From the cell containing the given text, extract its center point as [x, y] coordinate. 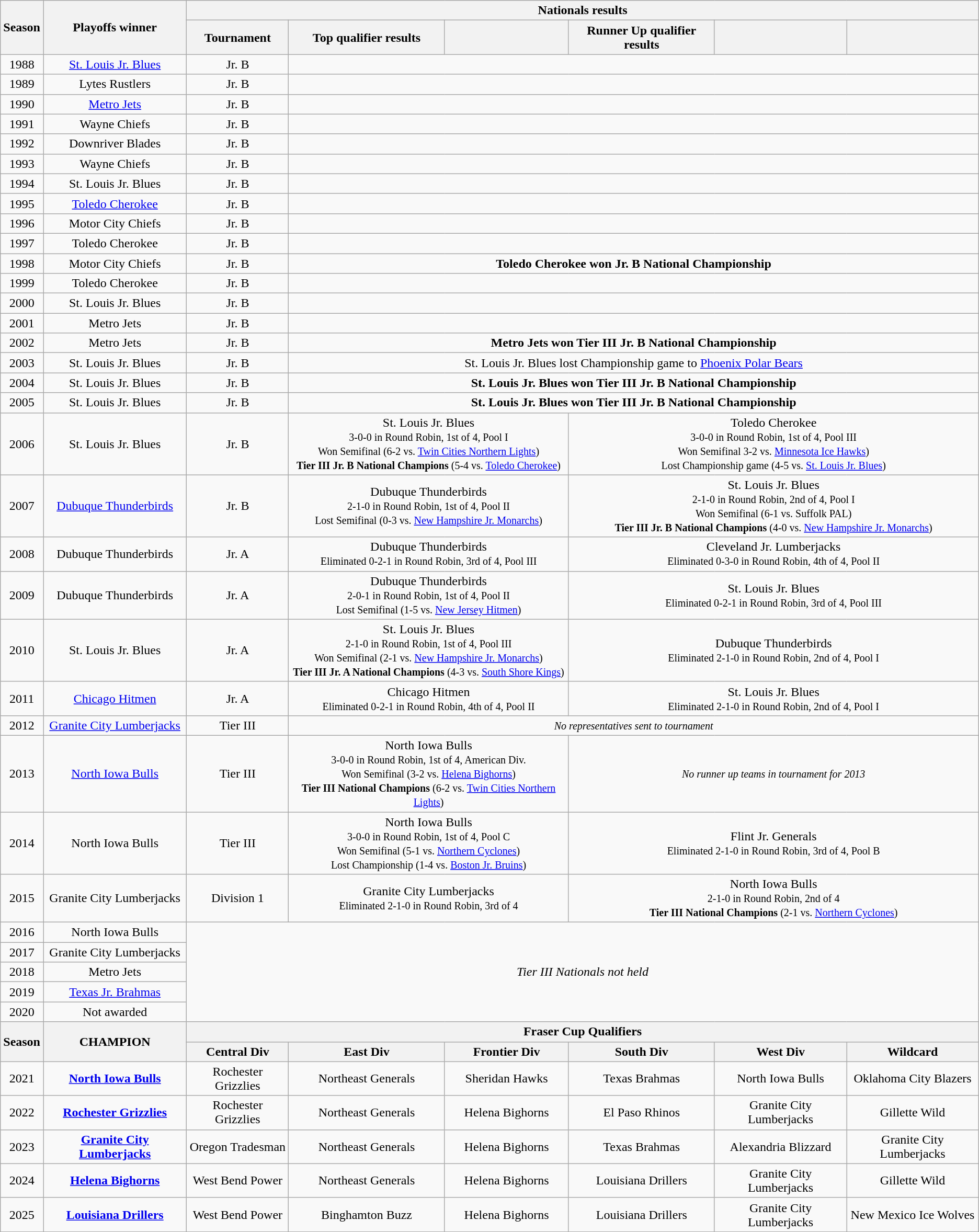
2006 [22, 443]
Cleveland Jr. LumberjacksEliminated 0-3-0 in Round Robin, 4th of 4, Pool II [773, 554]
2003 [22, 363]
1994 [22, 184]
1992 [22, 144]
Dubuque Thunderbirds2-1-0 in Round Robin, 1st of 4, Pool IILost Semifinal (0-3 vs. New Hampshire Jr. Monarchs) [429, 506]
Chicago HitmenEliminated 0-2-1 in Round Robin, 4th of 4, Pool II [429, 699]
Nationals results [583, 10]
2001 [22, 323]
1999 [22, 283]
Playoffs winner [115, 27]
Texas Jr. Brahmas [115, 992]
2014 [22, 843]
Wildcard [913, 1052]
Flint Jr. GeneralsEliminated 2-1-0 in Round Robin, 3rd of 4, Pool B [773, 843]
Downriver Blades [115, 144]
2010 [22, 651]
Dubuque ThunderbirdsEliminated 0-2-1 in Round Robin, 3rd of 4, Pool III [429, 554]
Dubuque Thunderbirds2-0-1 in Round Robin, 1st of 4, Pool IILost Semifinal (1-5 vs. New Jersey Hitmen) [429, 595]
Tournament [237, 38]
Sheridan Hawks [506, 1078]
2022 [22, 1113]
1990 [22, 104]
Alexandria Blizzard [780, 1146]
2016 [22, 932]
No representatives sent to tournament [634, 725]
1998 [22, 263]
Fraser Cup Qualifiers [583, 1032]
Division 1 [237, 898]
2008 [22, 554]
1997 [22, 243]
2000 [22, 303]
Chicago Hitmen [115, 699]
Tier III Nationals not held [583, 972]
West Div [780, 1052]
Lytes Rustlers [115, 84]
No runner up teams in tournament for 2013 [773, 773]
1988 [22, 64]
Granite City LumberjacksEliminated 2-1-0 in Round Robin, 3rd of 4 [429, 898]
2017 [22, 952]
1996 [22, 223]
Not awarded [115, 1012]
2011 [22, 699]
2007 [22, 506]
2005 [22, 403]
New Mexico Ice Wolves [913, 1214]
Top qualifier results [367, 38]
El Paso Rhinos [641, 1113]
St. Louis Jr. BluesEliminated 2-1-0 in Round Robin, 2nd of 4, Pool I [773, 699]
2009 [22, 595]
2019 [22, 992]
Oregon Tradesman [237, 1146]
St. Louis Jr. Blues lost Championship game to Phoenix Polar Bears [634, 363]
Toledo Cherokee won Jr. B National Championship [634, 263]
Metro Jets won Tier III Jr. B National Championship [634, 343]
1993 [22, 164]
2015 [22, 898]
2023 [22, 1146]
South Div [641, 1052]
2021 [22, 1078]
2012 [22, 725]
1989 [22, 84]
Binghamton Buzz [367, 1214]
Frontier Div [506, 1052]
1991 [22, 124]
Runner Up qualifier results [641, 38]
2013 [22, 773]
Oklahoma City Blazers [913, 1078]
2024 [22, 1181]
2020 [22, 1012]
2025 [22, 1214]
CHAMPION [115, 1042]
Dubuque ThunderbirdsEliminated 2-1-0 in Round Robin, 2nd of 4, Pool I [773, 651]
North Iowa Bulls3-0-0 in Round Robin, 1st of 4, Pool CWon Semifinal (5-1 vs. Northern Cyclones)Lost Championship (1-4 vs. Boston Jr. Bruins) [429, 843]
Central Div [237, 1052]
2004 [22, 383]
North Iowa Bulls2-1-0 in Round Robin, 2nd of 4Tier III National Champions (2-1 vs. Northern Cyclones) [773, 898]
2002 [22, 343]
2018 [22, 972]
1995 [22, 203]
East Div [367, 1052]
St. Louis Jr. BluesEliminated 0-2-1 in Round Robin, 3rd of 4, Pool III [773, 595]
Toledo Cherokee3-0-0 in Round Robin, 1st of 4, Pool IIIWon Semifinal 3-2 vs. Minnesota Ice Hawks)Lost Championship game (4-5 vs. St. Louis Jr. Blues) [773, 443]
